Determine the (X, Y) coordinate at the center of the cell enclosing the given text.  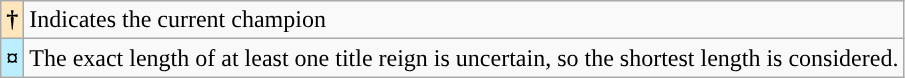
The exact length of at least one title reign is uncertain, so the shortest length is considered. (464, 58)
¤ (12, 58)
† (12, 20)
Indicates the current champion (464, 20)
